From the cell containing the given text, extract its center point as [x, y] coordinate. 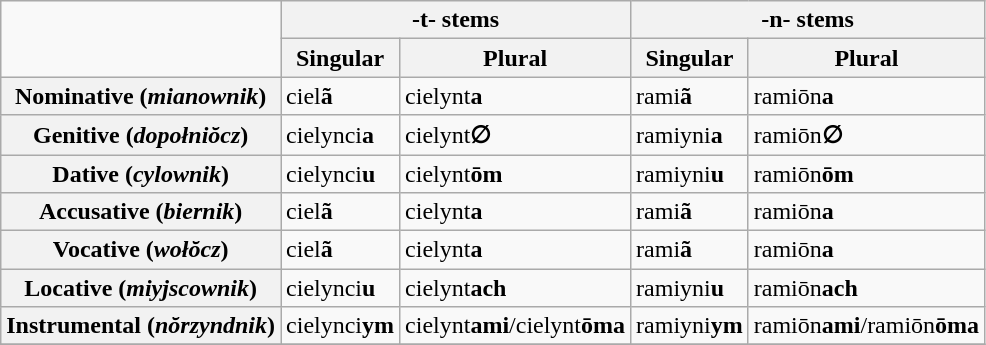
Instrumental (nŏrzyndnik) [141, 326]
cielynciym [340, 326]
Nominative (mianownik) [141, 96]
ramiōnami/ramiōnōma [866, 326]
Accusative (biernik) [141, 212]
ramiynia [690, 135]
-t- stems [456, 20]
cielynt∅ [516, 135]
-n- stems [808, 20]
Locative (miyjscownik) [141, 288]
ramiōnōm [866, 173]
cielyntach [516, 288]
ramiōn∅ [866, 135]
cielyntōm [516, 173]
Genitive (dopołniŏcz) [141, 135]
ramiōnach [866, 288]
ramiyniym [690, 326]
cielyntami/cielyntōma [516, 326]
Vocative (wołŏcz) [141, 250]
cielyncia [340, 135]
Dative (cylownik) [141, 173]
